Locate the cell with the specified text and output its (x, y) center coordinate. 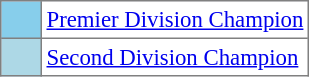
Premier Division Champion (174, 20)
Second Division Champion (174, 57)
